Return the (X, Y) coordinate for the center point of the cell that contains the specified text.  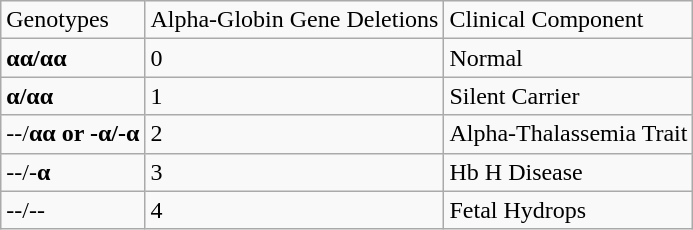
Clinical Component (568, 20)
0 (294, 58)
αα/αα (73, 58)
3 (294, 172)
1 (294, 96)
4 (294, 210)
Alpha-Thalassemia Trait (568, 134)
Alpha-Globin Gene Deletions (294, 20)
Silent Carrier (568, 96)
--/αα or -α/-α (73, 134)
α/αα (73, 96)
Normal (568, 58)
--/-- (73, 210)
Genotypes (73, 20)
--/-α (73, 172)
2 (294, 134)
Fetal Hydrops (568, 210)
Hb H Disease (568, 172)
